Extract the [X, Y] coordinate from the center of the cell holding the provided text.  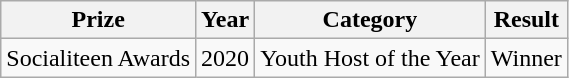
Result [526, 20]
Winner [526, 58]
Youth Host of the Year [370, 58]
Category [370, 20]
Prize [98, 20]
Year [226, 20]
2020 [226, 58]
Socialiteen Awards [98, 58]
